Pinpoint the cell where the given text exists, returning its (x, y) midpoint coordinate. 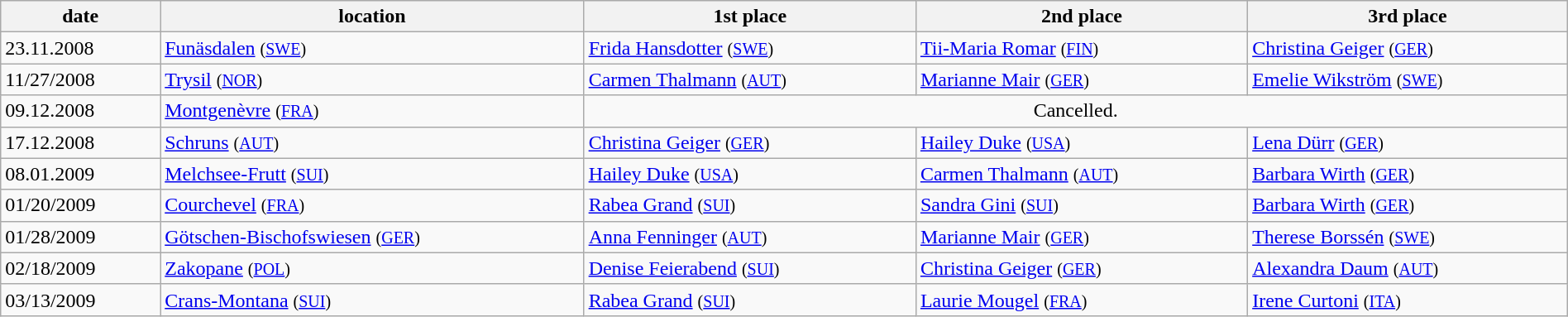
Alexandra Daum (AUT) (1408, 268)
Cancelled. (1075, 111)
Emelie Wikström (SWE) (1408, 79)
Irene Curtoni (ITA) (1408, 300)
Frida Hansdotter (SWE) (749, 48)
01/20/2009 (81, 205)
Zakopane (POL) (372, 268)
2nd place (1082, 17)
Schruns (AUT) (372, 142)
Lena Dürr (GER) (1408, 142)
date (81, 17)
08.01.2009 (81, 174)
09.12.2008 (81, 111)
3rd place (1408, 17)
Tii-Maria Romar (FIN) (1082, 48)
location (372, 17)
Denise Feierabend (SUI) (749, 268)
11/27/2008 (81, 79)
Courchevel (FRA) (372, 205)
Sandra Gini (SUI) (1082, 205)
01/28/2009 (81, 237)
Götschen-Bischofswiesen (GER) (372, 237)
Montgenèvre (FRA) (372, 111)
Crans-Montana (SUI) (372, 300)
Trysil (NOR) (372, 79)
Laurie Mougel (FRA) (1082, 300)
17.12.2008 (81, 142)
03/13/2009 (81, 300)
Melchsee-Frutt (SUI) (372, 174)
02/18/2009 (81, 268)
Therese Borssén (SWE) (1408, 237)
23.11.2008 (81, 48)
1st place (749, 17)
Funäsdalen (SWE) (372, 48)
Anna Fenninger (AUT) (749, 237)
